Extract the [X, Y] coordinate from the center of the cell holding the provided text.  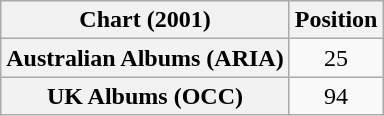
Australian Albums (ARIA) [145, 58]
25 [336, 58]
UK Albums (OCC) [145, 96]
94 [336, 96]
Chart (2001) [145, 20]
Position [336, 20]
